Determine the (X, Y) coordinate at the center of the cell enclosing the given text.  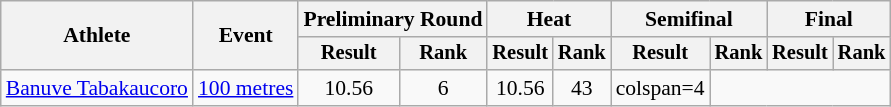
Final (828, 19)
100 metres (246, 88)
6 (443, 88)
Banuve Tabakaucoro (97, 88)
colspan=4 (660, 88)
Athlete (97, 36)
Semifinal (690, 19)
43 (582, 88)
Heat (548, 19)
Event (246, 36)
Preliminary Round (392, 19)
